Detect which cell encompasses the target text, then output its (x, y) center coordinate. 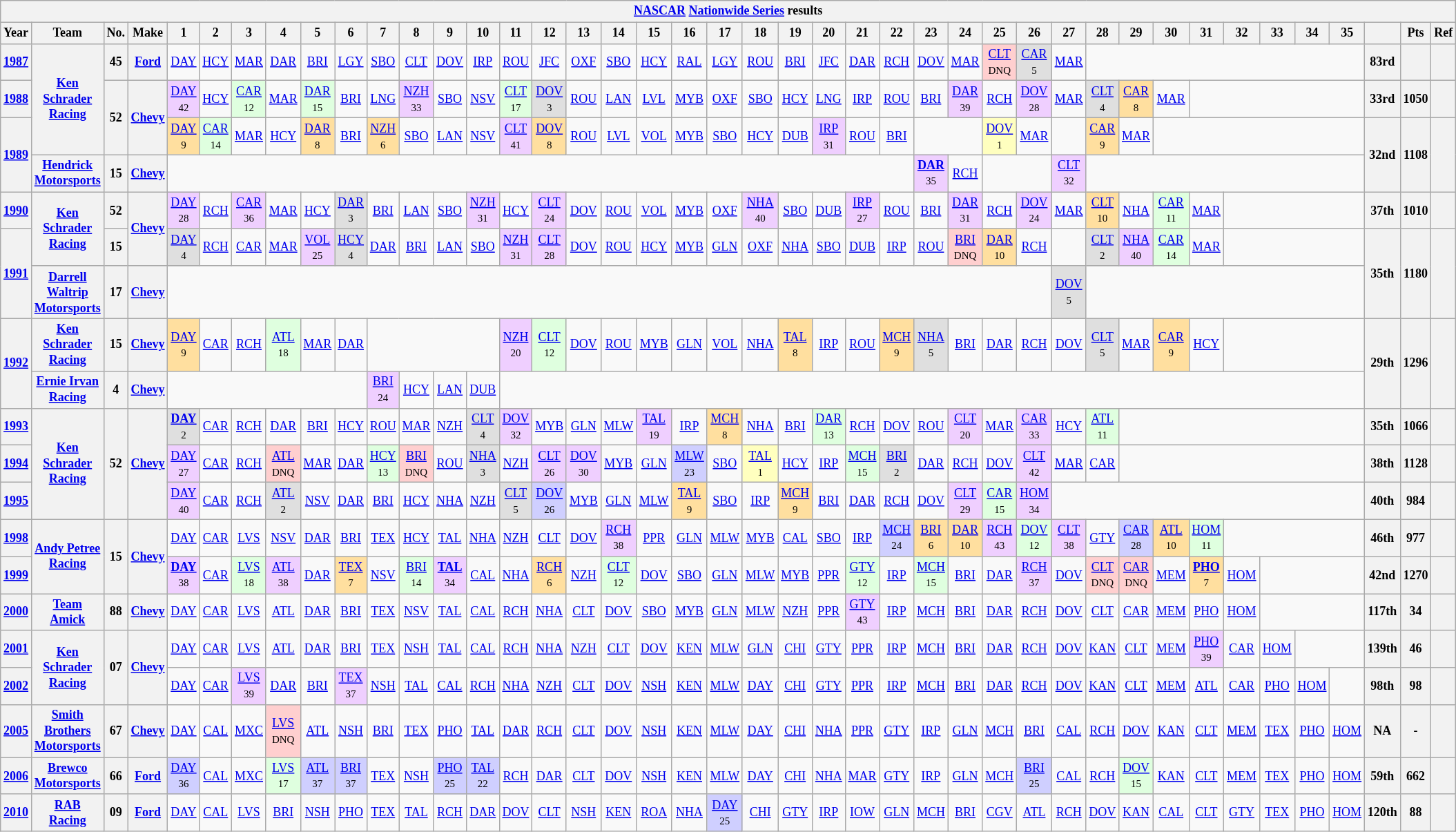
DAY38 (184, 575)
GTY43 (862, 612)
98th (1382, 686)
120th (1382, 813)
CAR15 (1000, 501)
3 (249, 33)
10 (483, 33)
HCY4 (351, 247)
23 (931, 33)
1010 (1415, 211)
Hendrick Motorsports (68, 173)
DOV5 (1069, 292)
1992 (17, 363)
TAL19 (653, 427)
1050 (1415, 99)
Darrell Waltrip Motorsports (68, 292)
CLT10 (1103, 211)
RCH38 (619, 538)
TEX7 (351, 575)
DOV28 (1034, 99)
DAY42 (184, 99)
TAL9 (689, 501)
DAR15 (318, 99)
1066 (1415, 427)
PHO7 (1207, 575)
DOV12 (1034, 538)
ATL18 (283, 345)
CLT41 (516, 136)
42nd (1382, 575)
CLT26 (550, 464)
IRP31 (828, 136)
CLT20 (965, 427)
DOV1 (1000, 136)
DAY4 (184, 247)
TEX37 (351, 686)
9 (450, 33)
Smith Brothers Motorsports (68, 731)
1108 (1415, 155)
24 (965, 33)
21 (862, 33)
ATLDNQ (283, 464)
CAR33 (1034, 427)
1990 (17, 211)
59th (1382, 776)
DOV26 (550, 501)
5 (318, 33)
DAR35 (931, 173)
20 (828, 33)
DAY25 (725, 813)
TAL8 (795, 345)
- (1415, 731)
CGV (1000, 813)
12 (550, 33)
ATL37 (318, 776)
TAL1 (759, 464)
NHA5 (931, 345)
BRI2 (897, 464)
35 (1348, 33)
CAR8 (1136, 99)
Team (68, 33)
2 (215, 33)
1993 (17, 427)
BRI14 (416, 575)
Ref (1444, 33)
Ernie Irvan Racing (68, 389)
IOW (862, 813)
CAR28 (1136, 538)
DAY27 (184, 464)
09 (116, 813)
Team Amick (68, 612)
RCH37 (1034, 575)
2000 (17, 612)
1994 (17, 464)
DAR13 (828, 427)
HOM11 (1207, 538)
32 (1242, 33)
7 (382, 33)
CARDNQ (1136, 575)
977 (1415, 538)
45 (116, 62)
BRI25 (1034, 776)
2005 (17, 731)
Andy Petree Racing (68, 557)
CLT2 (1103, 247)
14 (619, 33)
DOV24 (1034, 211)
DAY40 (184, 501)
LVS39 (249, 686)
LVS17 (283, 776)
31 (1207, 33)
HOM34 (1034, 501)
11 (516, 33)
CAR11 (1171, 211)
NHA3 (483, 464)
Make (148, 33)
MCH24 (897, 538)
1988 (17, 99)
NZH6 (382, 136)
DAY28 (184, 211)
MLW23 (689, 464)
TAL22 (483, 776)
BRI37 (351, 776)
DOV8 (550, 136)
19 (795, 33)
MCH8 (725, 427)
DAY36 (184, 776)
29th (1382, 363)
ATL11 (1103, 427)
66 (116, 776)
662 (1415, 776)
ATL10 (1171, 538)
16 (689, 33)
LVSDNQ (283, 731)
46 (1415, 649)
PHO25 (450, 776)
38th (1382, 464)
BRI24 (382, 389)
CLT28 (550, 247)
22 (897, 33)
LVS18 (249, 575)
CLT24 (550, 211)
CLT42 (1034, 464)
67 (116, 731)
26 (1034, 33)
RCH6 (550, 575)
NZH20 (516, 345)
2010 (17, 813)
TAL34 (450, 575)
DOV3 (550, 99)
28 (1103, 33)
NZH33 (416, 99)
2001 (17, 649)
ROA (653, 813)
VOL25 (318, 247)
1989 (17, 155)
BRI6 (931, 538)
CAR36 (249, 211)
DAR8 (318, 136)
27 (1069, 33)
07 (116, 667)
NA (1382, 731)
No. (116, 33)
83rd (1382, 62)
1296 (1415, 363)
PHO39 (1207, 649)
1180 (1415, 273)
DOV30 (583, 464)
GTY12 (862, 575)
ATL2 (283, 501)
CLT29 (965, 501)
30 (1171, 33)
DAR3 (351, 211)
1991 (17, 273)
CAR12 (249, 99)
DAR39 (965, 99)
32nd (1382, 155)
1270 (1415, 575)
139th (1382, 649)
18 (759, 33)
33rd (1382, 99)
HCY13 (382, 464)
1 (184, 33)
CAR5 (1034, 62)
1998 (17, 538)
98 (1415, 686)
37th (1382, 211)
1999 (17, 575)
1128 (1415, 464)
RCH43 (1000, 538)
IRP27 (862, 211)
984 (1415, 501)
29 (1136, 33)
DAY2 (184, 427)
CLT38 (1069, 538)
RAL (689, 62)
DAR31 (965, 211)
Pts (1415, 33)
NASCAR Nationwide Series results (728, 11)
6 (351, 33)
RAB Racing (68, 813)
ATL38 (283, 575)
DOV32 (516, 427)
2006 (17, 776)
1987 (17, 62)
25 (1000, 33)
117th (1382, 612)
13 (583, 33)
DOV15 (1136, 776)
CLT17 (516, 99)
1995 (17, 501)
2002 (17, 686)
Year (17, 33)
8 (416, 33)
Brewco Motorsports (68, 776)
46th (1382, 538)
40th (1382, 501)
CLT32 (1069, 173)
33 (1277, 33)
